Determine the (X, Y) coordinate at the center of the cell enclosing the given text.  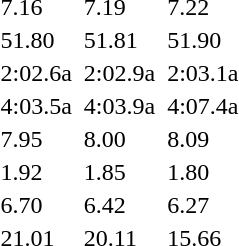
1.85 (119, 172)
8.00 (119, 139)
6.42 (119, 205)
51.81 (119, 40)
2:02.9a (119, 73)
4:03.9a (119, 106)
